Capture the cell that displays the provided text and extract its (X, Y) central coordinate. 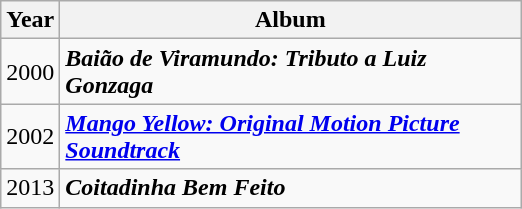
Year (30, 20)
Baião de Viramundo: Tributo a Luiz Gonzaga (290, 72)
2000 (30, 72)
Coitadinha Bem Feito (290, 188)
2013 (30, 188)
Mango Yellow: Original Motion Picture Soundtrack (290, 136)
Album (290, 20)
2002 (30, 136)
